Search for the cell housing the specified text and yield its [x, y] center coordinate. 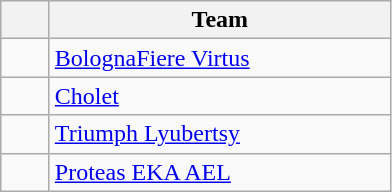
Triumph Lyubertsy [220, 134]
BolognaFiere Virtus [220, 58]
Proteas EKA AEL [220, 172]
Team [220, 20]
Cholet [220, 96]
